Return the (X, Y) coordinate for the center point of the cell that contains the specified text.  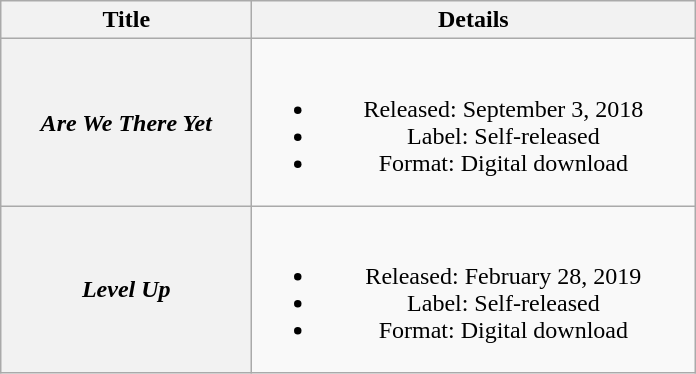
Details (474, 20)
Are We There Yet (126, 122)
Title (126, 20)
Released: September 3, 2018Label: Self-releasedFormat: Digital download (474, 122)
Level Up (126, 290)
Released: February 28, 2019Label: Self-releasedFormat: Digital download (474, 290)
